Find where the given text appears and provide that cell's center as [X, Y] coordinate. 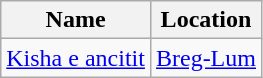
Name [76, 20]
Kisha e ancitit [76, 58]
Breg-Lum [206, 58]
Location [206, 20]
